Scan for the cell matching the given text and deliver its [x, y] coordinate at center. 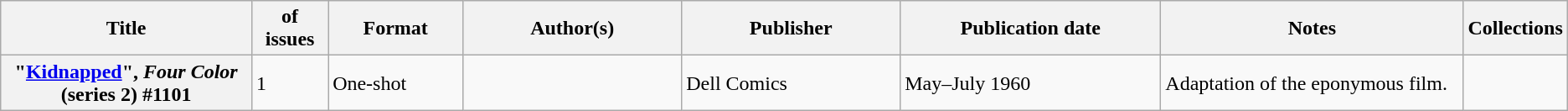
One-shot [395, 82]
Notes [1312, 29]
of issues [290, 29]
Format [395, 29]
1 [290, 82]
Author(s) [573, 29]
May–July 1960 [1030, 82]
Publisher [791, 29]
Dell Comics [791, 82]
Publication date [1030, 29]
Collections [1515, 29]
"Kidnapped", Four Color (series 2) #1101 [126, 82]
Title [126, 29]
Adaptation of the eponymous film. [1312, 82]
